Return [X, Y] of the center of cell containing provided text 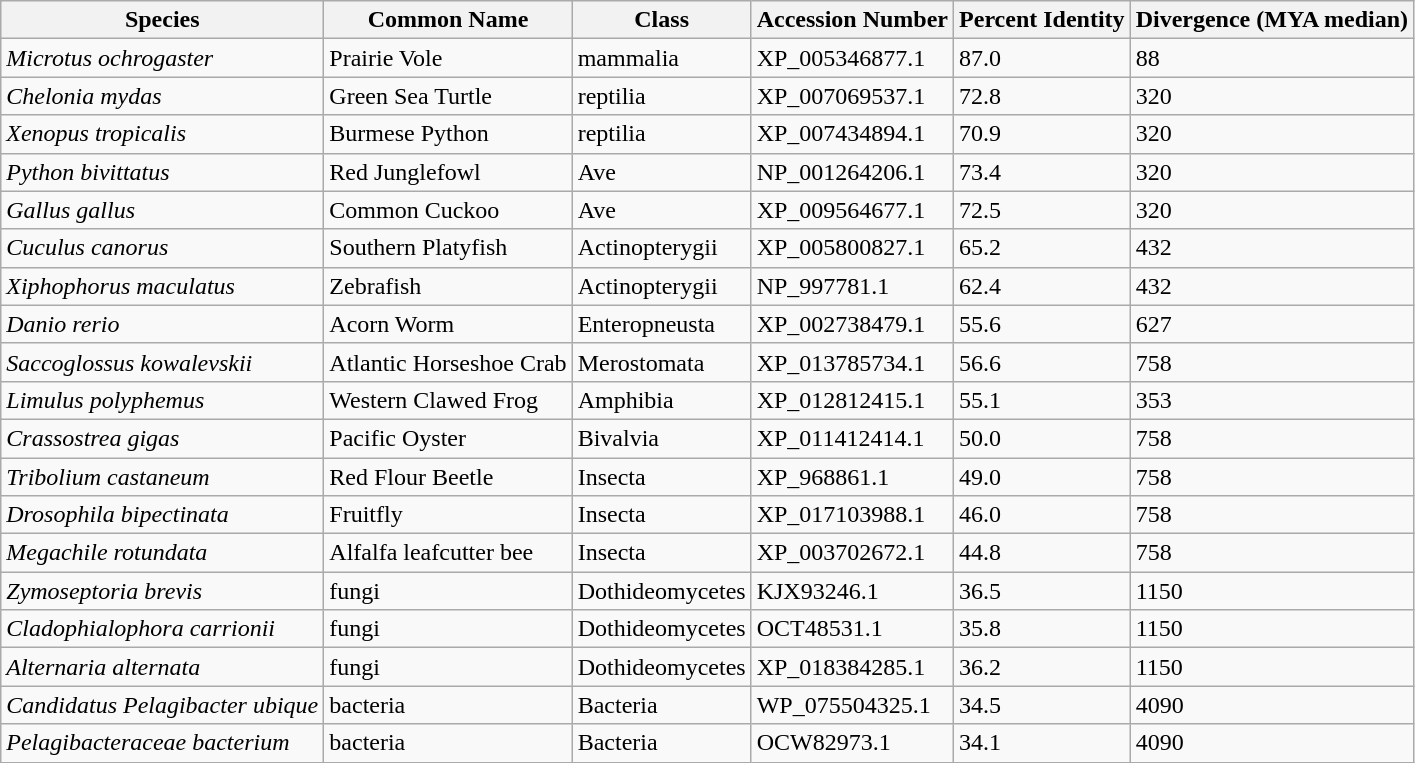
XP_002738479.1 [852, 324]
Percent Identity [1042, 20]
Limulus polyphemus [162, 400]
XP_007434894.1 [852, 134]
Tribolium castaneum [162, 477]
Class [662, 20]
Amphibia [662, 400]
XP_011412414.1 [852, 438]
NP_997781.1 [852, 286]
Chelonia mydas [162, 96]
55.6 [1042, 324]
Red Junglefowl [448, 172]
70.9 [1042, 134]
56.6 [1042, 362]
627 [1272, 324]
XP_005800827.1 [852, 248]
Pacific Oyster [448, 438]
34.5 [1042, 705]
88 [1272, 58]
XP_012812415.1 [852, 400]
50.0 [1042, 438]
KJX93246.1 [852, 591]
Species [162, 20]
44.8 [1042, 553]
XP_009564677.1 [852, 210]
Common Name [448, 20]
WP_075504325.1 [852, 705]
36.2 [1042, 667]
Atlantic Horseshoe Crab [448, 362]
XP_003702672.1 [852, 553]
XP_013785734.1 [852, 362]
Zymoseptoria brevis [162, 591]
Merostomata [662, 362]
Microtus ochrogaster [162, 58]
87.0 [1042, 58]
Zebrafish [448, 286]
Prairie Vole [448, 58]
NP_001264206.1 [852, 172]
Alternaria alternata [162, 667]
353 [1272, 400]
Gallus gallus [162, 210]
Megachile rotundata [162, 553]
Divergence (MYA median) [1272, 20]
62.4 [1042, 286]
73.4 [1042, 172]
55.1 [1042, 400]
72.5 [1042, 210]
36.5 [1042, 591]
34.1 [1042, 743]
Bivalvia [662, 438]
Crassostrea gigas [162, 438]
46.0 [1042, 515]
Pelagibacteraceae bacterium [162, 743]
Danio rerio [162, 324]
XP_007069537.1 [852, 96]
Alfalfa leafcutter bee [448, 553]
XP_968861.1 [852, 477]
Western Clawed Frog [448, 400]
Acorn Worm [448, 324]
65.2 [1042, 248]
Saccoglossus kowalevskii [162, 362]
XP_017103988.1 [852, 515]
Cuculus canorus [162, 248]
35.8 [1042, 629]
Green Sea Turtle [448, 96]
49.0 [1042, 477]
Xiphophorus maculatus [162, 286]
Drosophila bipectinata [162, 515]
OCW82973.1 [852, 743]
Southern Platyfish [448, 248]
Xenopus tropicalis [162, 134]
mammalia [662, 58]
Common Cuckoo [448, 210]
Fruitfly [448, 515]
OCT48531.1 [852, 629]
Accession Number [852, 20]
XP_018384285.1 [852, 667]
Cladophialophora carrionii [162, 629]
XP_005346877.1 [852, 58]
Red Flour Beetle [448, 477]
Python bivittatus [162, 172]
Enteropneusta [662, 324]
Candidatus Pelagibacter ubique [162, 705]
Burmese Python [448, 134]
72.8 [1042, 96]
